Search for the cell housing the specified text and yield its [x, y] center coordinate. 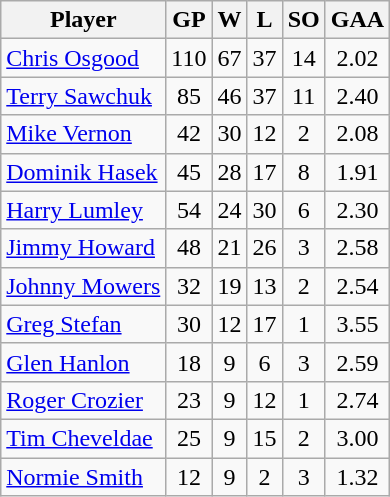
32 [189, 286]
Glen Hanlon [84, 362]
2.08 [357, 134]
18 [189, 362]
1.91 [357, 172]
Greg Stefan [84, 324]
3.00 [357, 438]
21 [230, 248]
2.58 [357, 248]
W [230, 20]
24 [230, 210]
42 [189, 134]
2.54 [357, 286]
Chris Osgood [84, 58]
SO [304, 20]
8 [304, 172]
GP [189, 20]
2.02 [357, 58]
19 [230, 286]
85 [189, 96]
13 [264, 286]
1.32 [357, 477]
2.74 [357, 400]
L [264, 20]
Roger Crozier [84, 400]
14 [304, 58]
25 [189, 438]
Player [84, 20]
Harry Lumley [84, 210]
15 [264, 438]
2.59 [357, 362]
Normie Smith [84, 477]
28 [230, 172]
Terry Sawchuk [84, 96]
11 [304, 96]
26 [264, 248]
Tim Cheveldae [84, 438]
2.30 [357, 210]
45 [189, 172]
Mike Vernon [84, 134]
110 [189, 58]
Johnny Mowers [84, 286]
67 [230, 58]
3.55 [357, 324]
GAA [357, 20]
2.40 [357, 96]
46 [230, 96]
48 [189, 248]
23 [189, 400]
Jimmy Howard [84, 248]
54 [189, 210]
Dominik Hasek [84, 172]
